Detect which cell encompasses the target text, then output its (x, y) center coordinate. 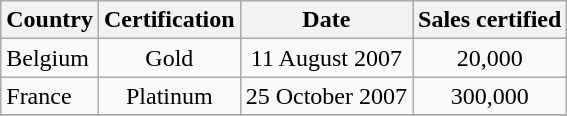
20,000 (490, 58)
25 October 2007 (326, 96)
Certification (169, 20)
Date (326, 20)
Platinum (169, 96)
Gold (169, 58)
France (50, 96)
11 August 2007 (326, 58)
Country (50, 20)
Belgium (50, 58)
Sales certified (490, 20)
300,000 (490, 96)
